Capture the cell that displays the provided text and extract its (X, Y) central coordinate. 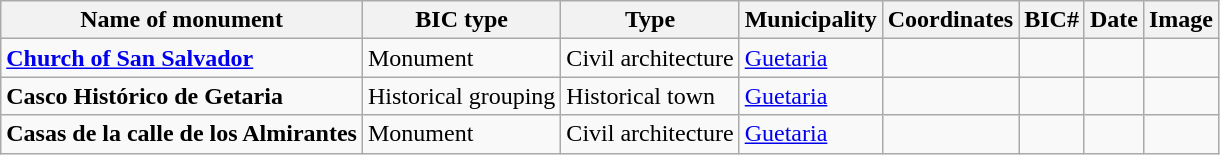
BIC type (461, 20)
Date (1114, 20)
Image (1180, 20)
BIC# (1052, 20)
Name of monument (182, 20)
Casas de la calle de los Almirantes (182, 134)
Coordinates (950, 20)
Type (650, 20)
Historical town (650, 96)
Church of San Salvador (182, 58)
Municipality (810, 20)
Historical grouping (461, 96)
Casco Histórico de Getaria (182, 96)
